From the cell containing the given text, extract its center point as [X, Y] coordinate. 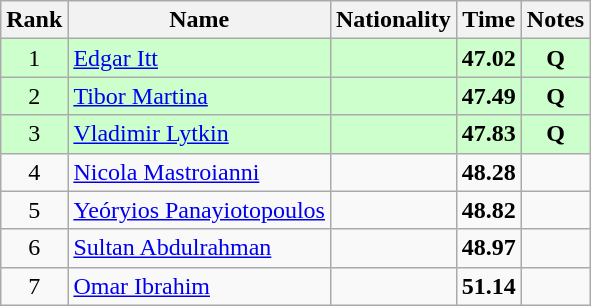
48.82 [488, 210]
6 [34, 248]
Tibor Martina [200, 96]
Nicola Mastroianni [200, 172]
48.28 [488, 172]
Name [200, 20]
47.02 [488, 58]
Rank [34, 20]
Nationality [393, 20]
7 [34, 286]
3 [34, 134]
51.14 [488, 286]
4 [34, 172]
1 [34, 58]
48.97 [488, 248]
Yeóryios Panayiotopoulos [200, 210]
Omar Ibrahim [200, 286]
47.83 [488, 134]
Vladimir Lytkin [200, 134]
Edgar Itt [200, 58]
Notes [555, 20]
Sultan Abdulrahman [200, 248]
5 [34, 210]
2 [34, 96]
47.49 [488, 96]
Time [488, 20]
